Pinpoint the cell where the given text exists, returning its (x, y) midpoint coordinate. 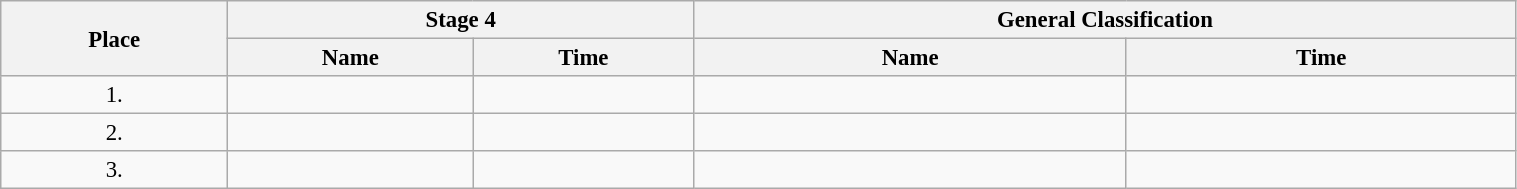
Stage 4 (461, 20)
3. (114, 170)
General Classification (1105, 20)
Place (114, 38)
1. (114, 95)
2. (114, 133)
